From the cell containing the given text, extract its center point as [X, Y] coordinate. 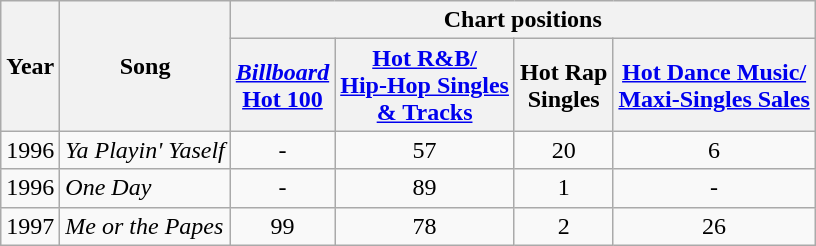
20 [563, 150]
99 [282, 226]
One Day [145, 188]
Hot R&B/Hip-Hop Singles& Tracks [425, 85]
6 [714, 150]
Song [145, 66]
1 [563, 188]
Year [30, 66]
2 [563, 226]
26 [714, 226]
57 [425, 150]
BillboardHot 100 [282, 85]
78 [425, 226]
89 [425, 188]
Ya Playin' Yaself [145, 150]
1997 [30, 226]
Hot Dance Music/Maxi-Singles Sales [714, 85]
Chart positions [522, 20]
Me or the Papes [145, 226]
Hot RapSingles [563, 85]
